Scan for the cell matching the given text and deliver its [x, y] coordinate at center. 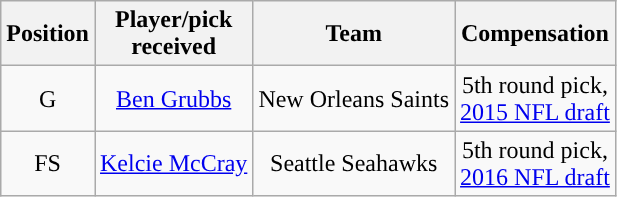
Position [48, 34]
Team [354, 34]
Ben Grubbs [173, 98]
5th round pick,2016 NFL draft [536, 164]
Player/pickreceived [173, 34]
New Orleans Saints [354, 98]
FS [48, 164]
5th round pick,2015 NFL draft [536, 98]
Compensation [536, 34]
Seattle Seahawks [354, 164]
G [48, 98]
Kelcie McCray [173, 164]
